Identify which cell holds the provided text, then report its [X, Y] central coordinate. 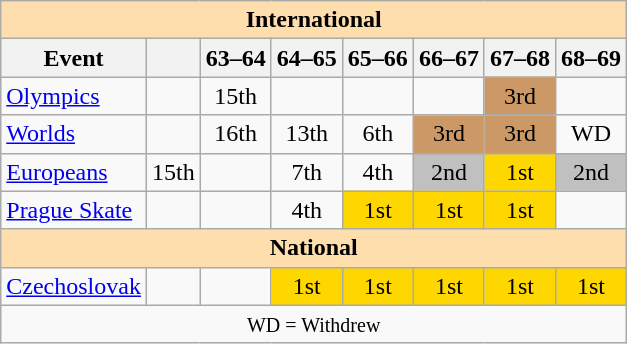
16th [236, 134]
65–66 [378, 58]
66–67 [448, 58]
63–64 [236, 58]
68–69 [590, 58]
Europeans [74, 172]
Czechoslovak [74, 286]
National [314, 248]
Prague Skate [74, 210]
6th [378, 134]
64–65 [306, 58]
Event [74, 58]
13th [306, 134]
Worlds [74, 134]
Olympics [74, 96]
7th [306, 172]
WD = Withdrew [314, 324]
International [314, 20]
67–68 [520, 58]
WD [590, 134]
